Locate the cell with the specified text and output its [x, y] center coordinate. 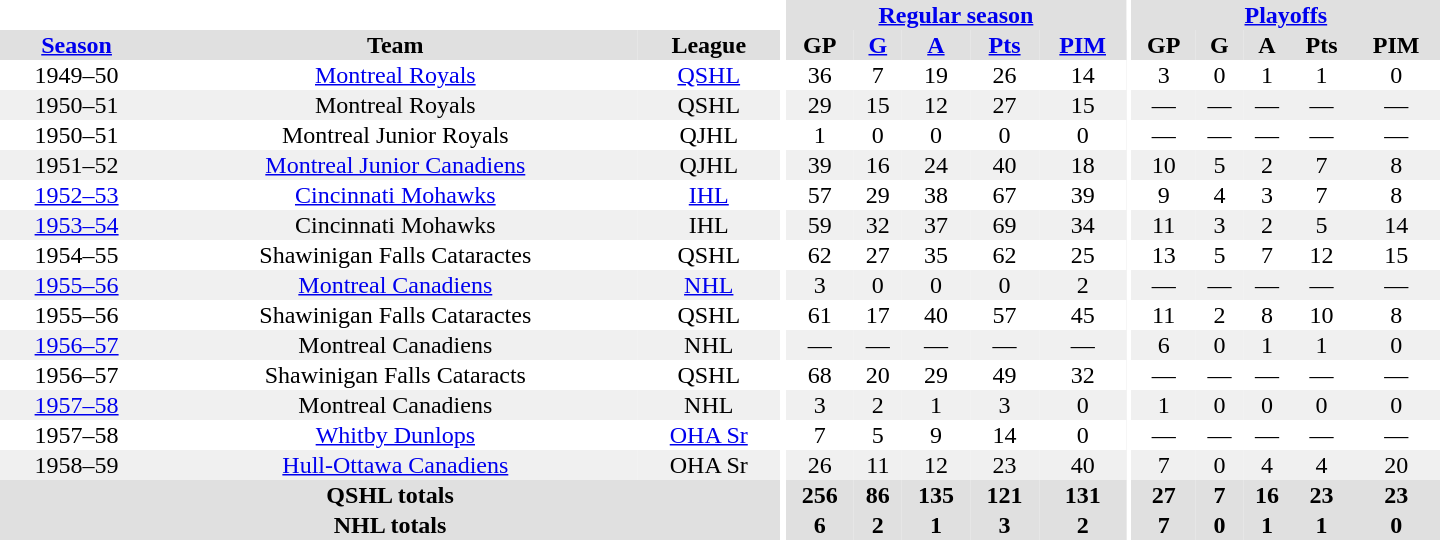
1958–59 [76, 465]
13 [1164, 255]
QSHL totals [390, 495]
Playoffs [1286, 15]
37 [936, 225]
Hull-Ottawa Canadiens [395, 465]
1952–53 [76, 195]
Regular season [956, 15]
NHL totals [390, 525]
Montreal Junior Royals [395, 135]
25 [1082, 255]
1949–50 [76, 75]
Season [76, 45]
67 [1004, 195]
Shawinigan Falls Cataracts [395, 375]
18 [1082, 165]
38 [936, 195]
45 [1082, 315]
17 [878, 315]
1951–52 [76, 165]
League [708, 45]
34 [1082, 225]
59 [820, 225]
256 [820, 495]
61 [820, 315]
69 [1004, 225]
24 [936, 165]
86 [878, 495]
68 [820, 375]
1954–55 [76, 255]
1953–54 [76, 225]
135 [936, 495]
35 [936, 255]
Montreal Junior Canadiens [395, 165]
49 [1004, 375]
Whitby Dunlops [395, 435]
19 [936, 75]
Team [395, 45]
121 [1004, 495]
36 [820, 75]
131 [1082, 495]
